Extract the (X, Y) coordinate from the center of the cell holding the provided text.  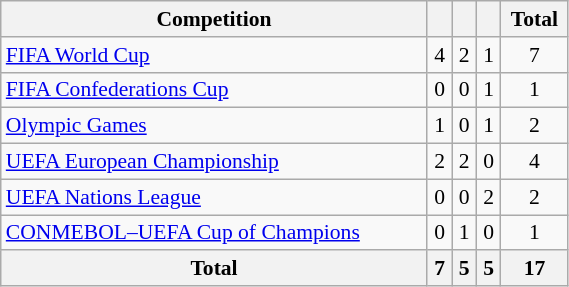
Competition (214, 19)
FIFA Confederations Cup (214, 90)
FIFA World Cup (214, 55)
UEFA European Championship (214, 162)
UEFA Nations League (214, 197)
CONMEBOL–UEFA Cup of Champions (214, 233)
Olympic Games (214, 126)
17 (534, 269)
